Return [x, y] of the center of cell containing provided text 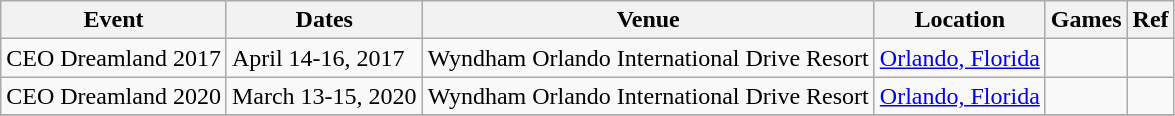
April 14-16, 2017 [324, 58]
CEO Dreamland 2020 [114, 96]
CEO Dreamland 2017 [114, 58]
Event [114, 20]
March 13-15, 2020 [324, 96]
Ref [1150, 20]
Venue [648, 20]
Location [960, 20]
Dates [324, 20]
Games [1086, 20]
